Scan for the cell matching the given text and deliver its [X, Y] coordinate at center. 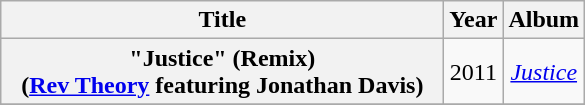
Title [222, 20]
2011 [474, 72]
Album [544, 20]
Year [474, 20]
"Justice" (Remix)(Rev Theory featuring Jonathan Davis) [222, 72]
Justice [544, 72]
